Capture the cell that displays the provided text and extract its [X, Y] central coordinate. 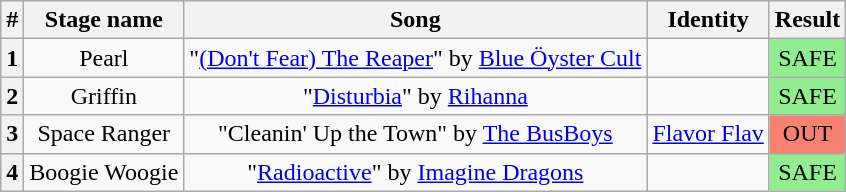
Song [416, 20]
Stage name [104, 20]
2 [12, 96]
Result [807, 20]
4 [12, 172]
Griffin [104, 96]
Pearl [104, 58]
3 [12, 134]
"Disturbia" by Rihanna [416, 96]
# [12, 20]
"Radioactive" by Imagine Dragons [416, 172]
1 [12, 58]
"(Don't Fear) The Reaper" by Blue Öyster Cult [416, 58]
Identity [708, 20]
Boogie Woogie [104, 172]
OUT [807, 134]
Flavor Flav [708, 134]
Space Ranger [104, 134]
"Cleanin' Up the Town" by The BusBoys [416, 134]
